Pinpoint the cell where the given text exists, returning its (x, y) midpoint coordinate. 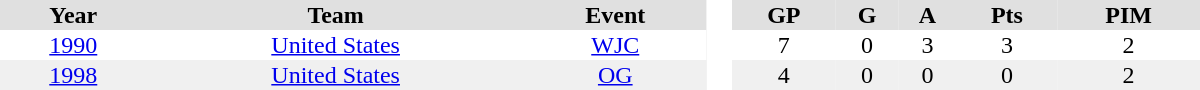
WJC (616, 45)
Year (74, 15)
G (867, 15)
4 (784, 75)
Event (616, 15)
1998 (74, 75)
A (927, 15)
GP (784, 15)
Pts (1008, 15)
7 (784, 45)
OG (616, 75)
Team (336, 15)
PIM (1128, 15)
1990 (74, 45)
